Pinpoint the cell where the given text exists, returning its [X, Y] midpoint coordinate. 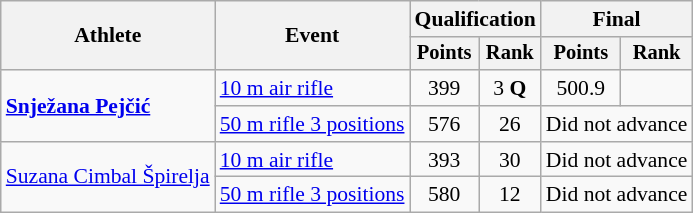
580 [444, 195]
Athlete [108, 36]
30 [510, 160]
Suzana Cimbal Špirelja [108, 178]
393 [444, 160]
12 [510, 195]
Qualification [476, 19]
3 Q [510, 88]
399 [444, 88]
26 [510, 124]
576 [444, 124]
500.9 [581, 88]
Final [617, 19]
Event [312, 36]
Snježana Pejčić [108, 106]
